Determine the [X, Y] coordinate at the center of the cell enclosing the given text.  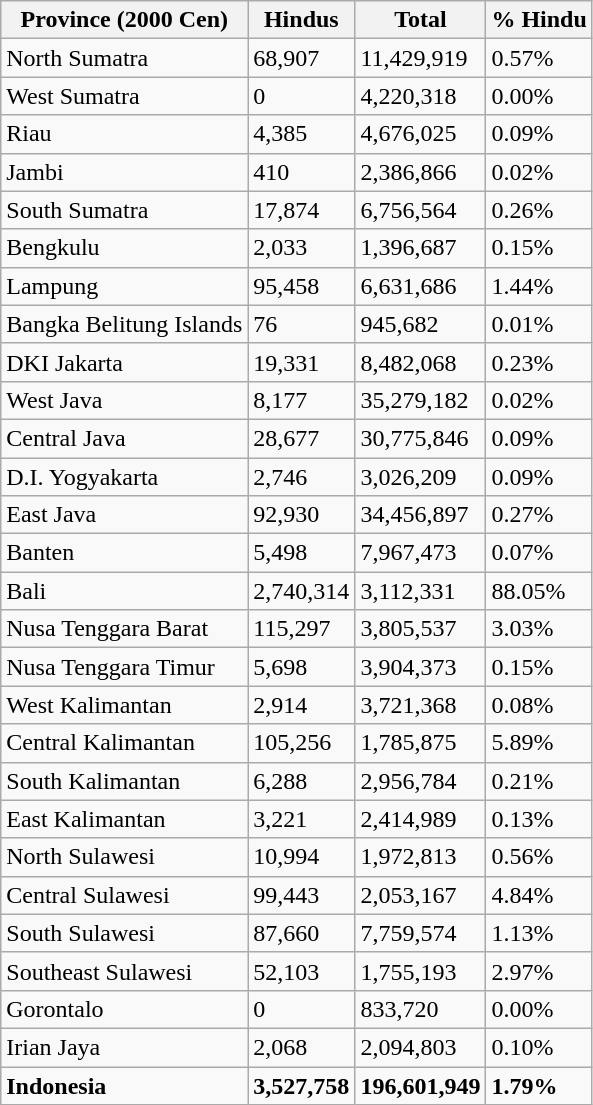
4.84% [539, 895]
8,177 [302, 400]
0.27% [539, 515]
5,698 [302, 667]
5,498 [302, 553]
West Kalimantan [124, 705]
D.I. Yogyakarta [124, 477]
105,256 [302, 743]
3,112,331 [420, 591]
8,482,068 [420, 362]
East Kalimantan [124, 819]
6,288 [302, 781]
35,279,182 [420, 400]
Banten [124, 553]
115,297 [302, 629]
Nusa Tenggara Timur [124, 667]
North Sumatra [124, 58]
0.13% [539, 819]
Lampung [124, 286]
Province (2000 Cen) [124, 20]
DKI Jakarta [124, 362]
2,740,314 [302, 591]
76 [302, 324]
11,429,919 [420, 58]
4,676,025 [420, 134]
410 [302, 172]
2,053,167 [420, 895]
Southeast Sulawesi [124, 971]
945,682 [420, 324]
7,967,473 [420, 553]
2,068 [302, 1047]
3,904,373 [420, 667]
3,527,758 [302, 1085]
1.13% [539, 933]
Bali [124, 591]
52,103 [302, 971]
6,756,564 [420, 210]
Indonesia [124, 1085]
0.57% [539, 58]
3,805,537 [420, 629]
1,785,875 [420, 743]
87,660 [302, 933]
92,930 [302, 515]
0.01% [539, 324]
0.23% [539, 362]
2,746 [302, 477]
South Sumatra [124, 210]
Bengkulu [124, 248]
Nusa Tenggara Barat [124, 629]
0.21% [539, 781]
4,385 [302, 134]
2,414,989 [420, 819]
2,033 [302, 248]
4,220,318 [420, 96]
5.89% [539, 743]
833,720 [420, 1009]
17,874 [302, 210]
Irian Jaya [124, 1047]
6,631,686 [420, 286]
99,443 [302, 895]
2.97% [539, 971]
0.56% [539, 857]
3,721,368 [420, 705]
2,094,803 [420, 1047]
Jambi [124, 172]
Bangka Belitung Islands [124, 324]
Central Sulawesi [124, 895]
68,907 [302, 58]
2,956,784 [420, 781]
10,994 [302, 857]
0.10% [539, 1047]
1,972,813 [420, 857]
1,396,687 [420, 248]
Central Java [124, 438]
95,458 [302, 286]
Riau [124, 134]
2,914 [302, 705]
North Sulawesi [124, 857]
3.03% [539, 629]
88.05% [539, 591]
East Java [124, 515]
Total [420, 20]
0.26% [539, 210]
3,026,209 [420, 477]
South Sulawesi [124, 933]
South Kalimantan [124, 781]
30,775,846 [420, 438]
Hindus [302, 20]
1.44% [539, 286]
West Java [124, 400]
Gorontalo [124, 1009]
2,386,866 [420, 172]
Central Kalimantan [124, 743]
0.08% [539, 705]
West Sumatra [124, 96]
1.79% [539, 1085]
19,331 [302, 362]
28,677 [302, 438]
196,601,949 [420, 1085]
1,755,193 [420, 971]
% Hindu [539, 20]
0.07% [539, 553]
7,759,574 [420, 933]
34,456,897 [420, 515]
3,221 [302, 819]
